Pinpoint the cell where the given text exists, returning its [x, y] midpoint coordinate. 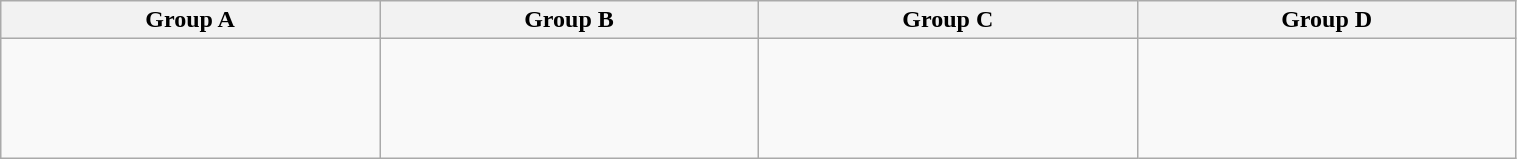
Group B [570, 20]
Group A [190, 20]
Group D [1326, 20]
Group C [948, 20]
